Pinpoint the cell where the given text exists, returning its (X, Y) midpoint coordinate. 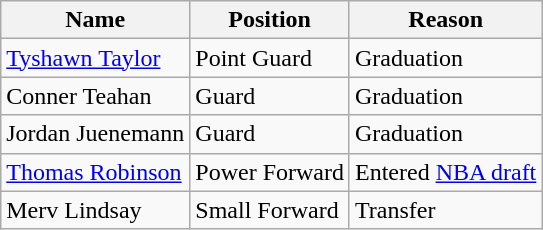
Name (96, 20)
Position (270, 20)
Transfer (445, 210)
Thomas Robinson (96, 172)
Jordan Juenemann (96, 134)
Small Forward (270, 210)
Tyshawn Taylor (96, 58)
Power Forward (270, 172)
Conner Teahan (96, 96)
Entered NBA draft (445, 172)
Reason (445, 20)
Point Guard (270, 58)
Merv Lindsay (96, 210)
